Identify which cell holds the provided text, then report its [X, Y] central coordinate. 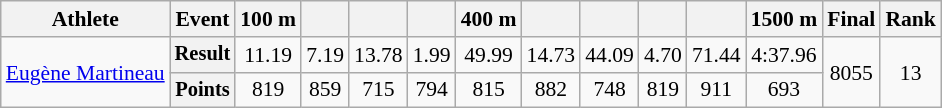
Rank [910, 19]
Points [203, 90]
715 [378, 90]
794 [432, 90]
71.44 [716, 55]
882 [552, 90]
Event [203, 19]
44.09 [610, 55]
100 m [268, 19]
1.99 [432, 55]
4:37.96 [784, 55]
815 [489, 90]
400 m [489, 19]
1500 m [784, 19]
859 [325, 90]
4.70 [663, 55]
11.19 [268, 55]
7.19 [325, 55]
14.73 [552, 55]
Result [203, 55]
13.78 [378, 55]
8055 [851, 72]
748 [610, 90]
Final [851, 19]
911 [716, 90]
Eugène Martineau [86, 72]
Athlete [86, 19]
693 [784, 90]
13 [910, 72]
49.99 [489, 55]
